Provide the [x, y] coordinate of the cell's center where the given text is located.  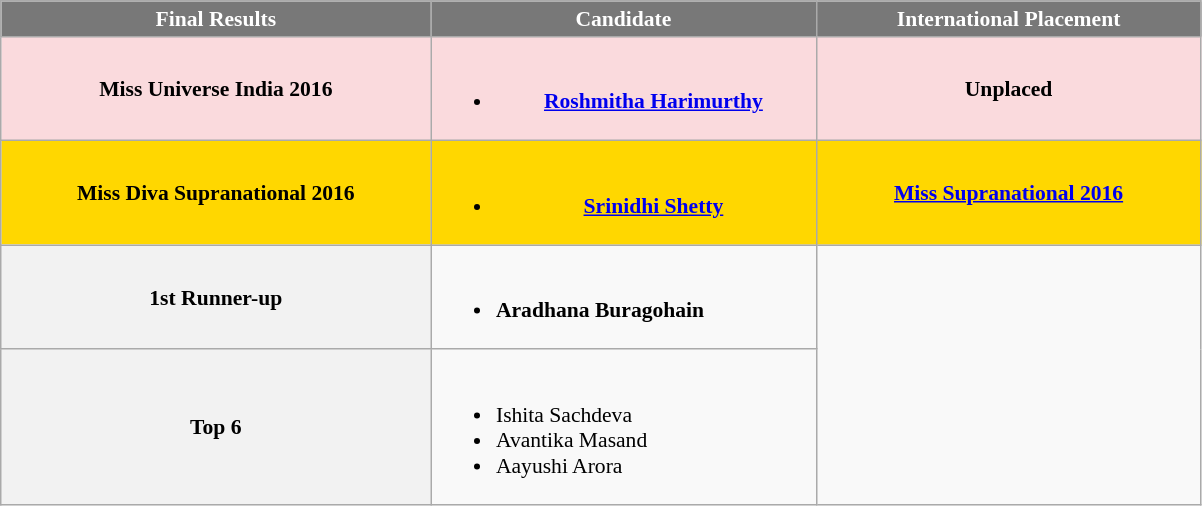
1st Runner-up [216, 297]
Roshmitha Harimurthy [624, 89]
Miss Diva Supranational 2016 [216, 193]
Final Results [216, 19]
Srinidhi Shetty [624, 193]
Aradhana Buragohain [624, 297]
Miss Supranational 2016 [1008, 193]
Unplaced [1008, 89]
International Placement [1008, 19]
Miss Universe India 2016 [216, 89]
Candidate [624, 19]
Top 6 [216, 428]
Ishita SachdevaAvantika MasandAayushi Arora [624, 428]
